Return [x, y] of the center of cell containing provided text 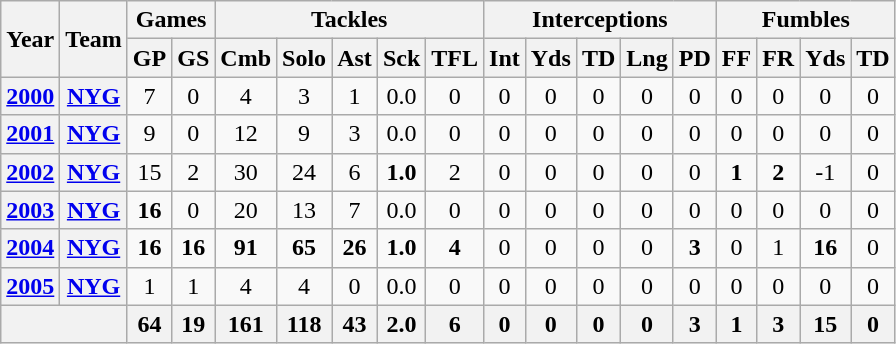
161 [246, 324]
91 [246, 248]
43 [355, 324]
PD [694, 58]
Sck [401, 58]
13 [304, 210]
Cmb [246, 58]
GS [194, 58]
Ast [355, 58]
Int [505, 58]
Team [94, 39]
118 [304, 324]
2004 [30, 248]
FF [736, 58]
TFL [455, 58]
FR [778, 58]
Tackles [350, 20]
65 [304, 248]
2002 [30, 172]
Solo [304, 58]
24 [304, 172]
GP [149, 58]
2005 [30, 286]
26 [355, 248]
2.0 [401, 324]
Interceptions [600, 20]
30 [246, 172]
Games [170, 20]
Lng [647, 58]
2000 [30, 96]
20 [246, 210]
19 [194, 324]
Fumbles [806, 20]
12 [246, 134]
2003 [30, 210]
64 [149, 324]
Year [30, 39]
2001 [30, 134]
-1 [826, 172]
